Return the [x, y] coordinate for the center point of the cell that contains the specified text.  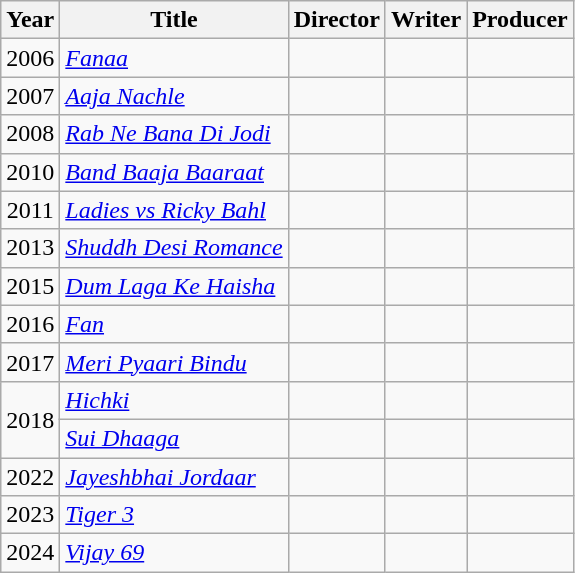
Hichki [174, 400]
Vijay 69 [174, 553]
Fanaa [174, 58]
2016 [30, 324]
Fan [174, 324]
2013 [30, 248]
Ladies vs Ricky Bahl [174, 210]
2022 [30, 477]
2023 [30, 515]
Meri Pyaari Bindu [174, 362]
Jayeshbhai Jordaar [174, 477]
Writer [426, 20]
2018 [30, 419]
2006 [30, 58]
2011 [30, 210]
2024 [30, 553]
Dum Laga Ke Haisha [174, 286]
2010 [30, 172]
Rab Ne Bana Di Jodi [174, 134]
Band Baaja Baaraat [174, 172]
2007 [30, 96]
Director [336, 20]
Tiger 3 [174, 515]
2008 [30, 134]
Title [174, 20]
Producer [520, 20]
2017 [30, 362]
2015 [30, 286]
Year [30, 20]
Sui Dhaaga [174, 438]
Aaja Nachle [174, 96]
Shuddh Desi Romance [174, 248]
